Return (X, Y) of the center of cell containing provided text 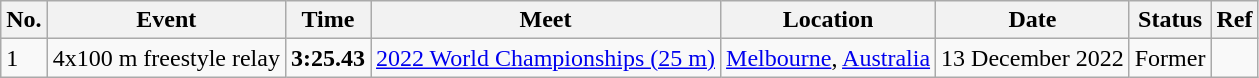
1 (24, 58)
2022 World Championships (25 m) (546, 58)
3:25.43 (328, 58)
Status (1170, 20)
Time (328, 20)
Location (828, 20)
13 December 2022 (1033, 58)
Former (1170, 58)
Ref (1234, 20)
Meet (546, 20)
4x100 m freestyle relay (166, 58)
Melbourne, Australia (828, 58)
No. (24, 20)
Event (166, 20)
Date (1033, 20)
